Output the (X, Y) coordinate of the center of the cell containing the given text.  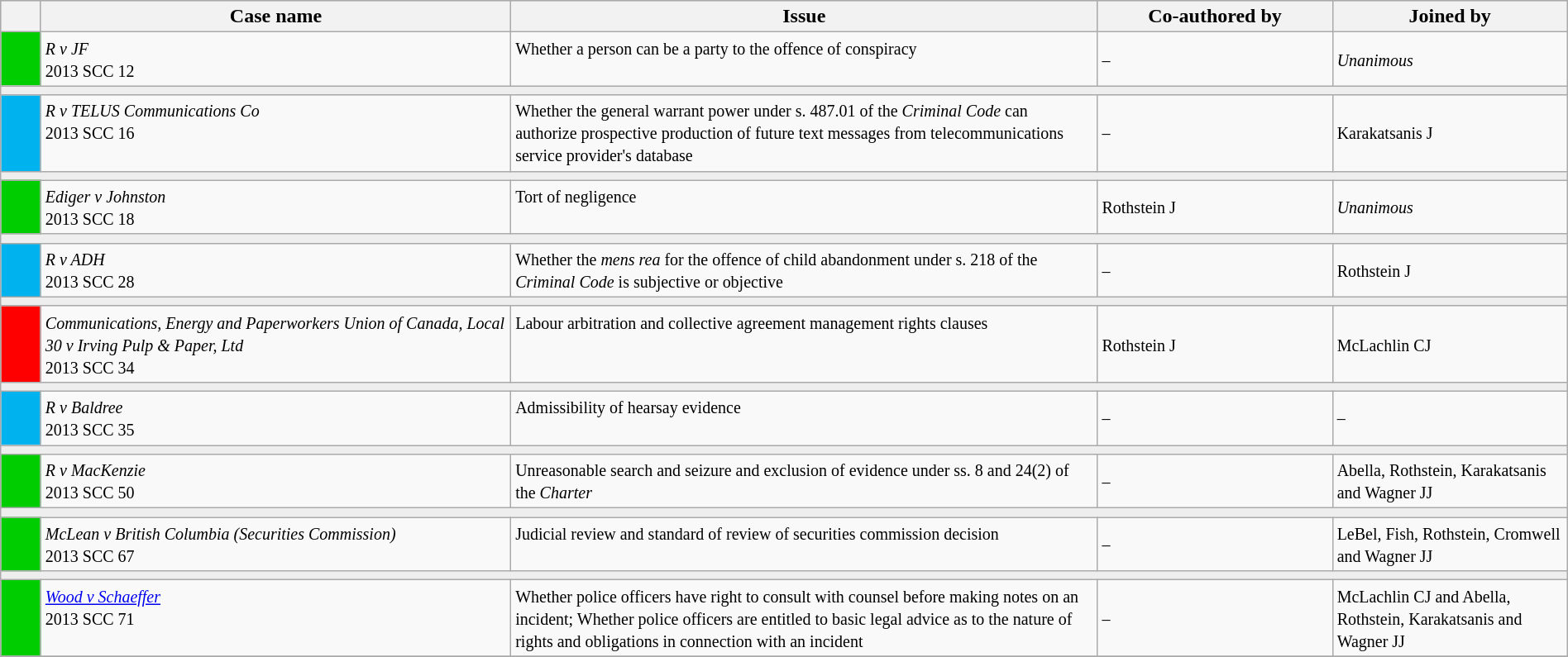
McLachlin CJ and Abella, Rothstein, Karakatsanis and Wagner JJ (1450, 618)
McLachlin CJ (1450, 344)
Judicial review and standard of review of securities commission decision (804, 544)
Admissibility of hearsay evidence (804, 418)
Co-authored by (1215, 17)
R v JF 2013 SCC 12 (275, 60)
Case name (275, 17)
Abella, Rothstein, Karakatsanis and Wagner JJ (1450, 481)
Whether the mens rea for the offence of child abandonment under s. 218 of the Criminal Code is subjective or objective (804, 269)
Ediger v Johnston 2013 SCC 18 (275, 207)
Communications, Energy and Paperworkers Union of Canada, Local 30 v Irving Pulp & Paper, Ltd 2013 SCC 34 (275, 344)
McLean v British Columbia (Securities Commission) 2013 SCC 67 (275, 544)
R v TELUS Communications Co 2013 SCC 16 (275, 133)
Labour arbitration and collective agreement management rights clauses (804, 344)
Joined by (1450, 17)
LeBel, Fish, Rothstein, Cromwell and Wagner JJ (1450, 544)
Whether a person can be a party to the offence of conspiracy (804, 60)
Wood v Schaeffer 2013 SCC 71 (275, 618)
Karakatsanis J (1450, 133)
Unreasonable search and seizure and exclusion of evidence under ss. 8 and 24(2) of the Charter (804, 481)
Issue (804, 17)
R v MacKenzie 2013 SCC 50 (275, 481)
R v ADH 2013 SCC 28 (275, 269)
Tort of negligence (804, 207)
R v Baldree 2013 SCC 35 (275, 418)
